Detect which cell encompasses the target text, then output its [x, y] center coordinate. 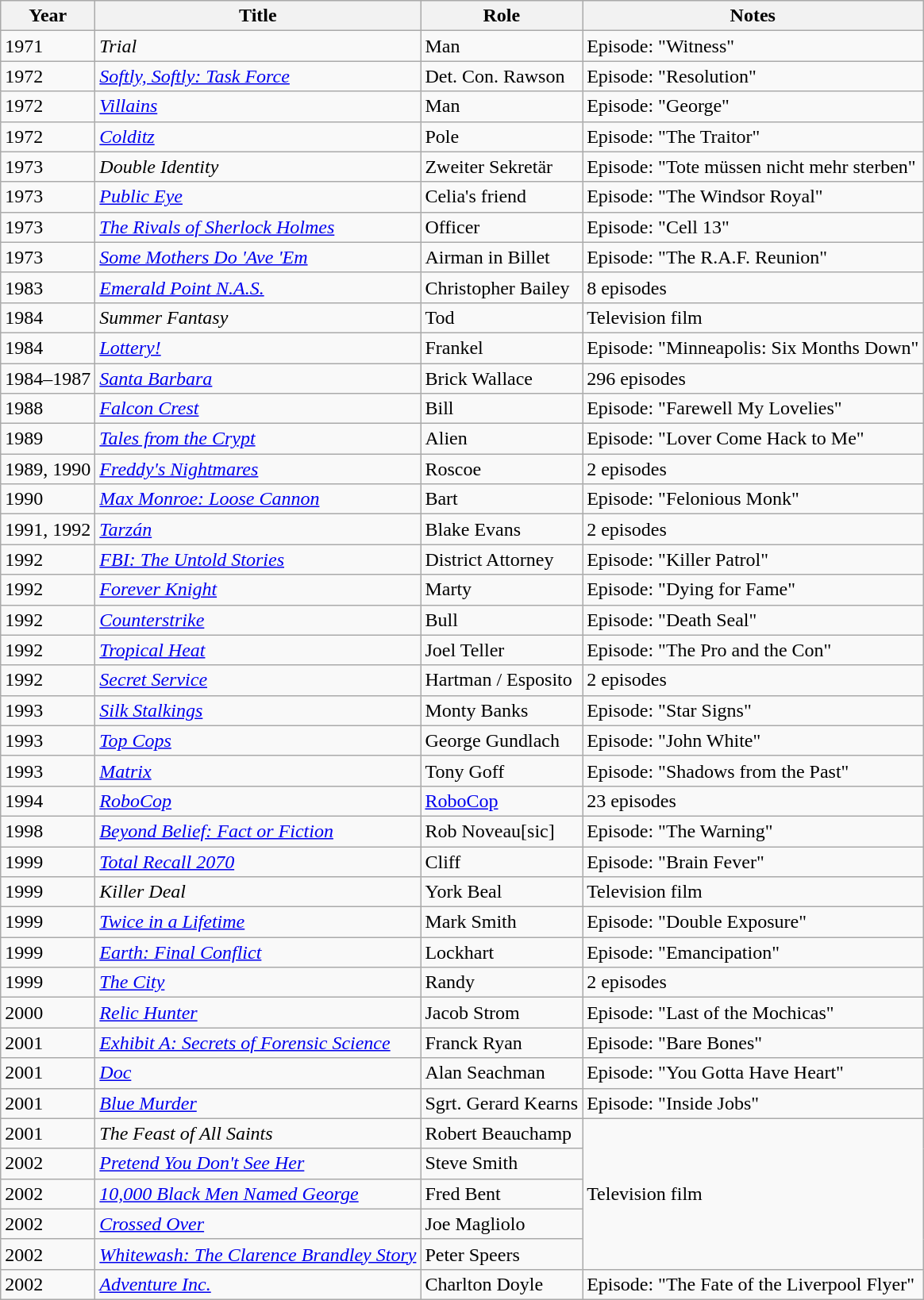
Episode: "The Fate of the Liverpool Flyer" [753, 1284]
Episode: "Death Seal" [753, 620]
Year [48, 16]
The Rivals of Sherlock Holmes [258, 227]
Title [258, 16]
Roscoe [502, 469]
Marty [502, 590]
Episode: "Cell 13" [753, 227]
Officer [502, 227]
Episode: "Bare Bones" [753, 1043]
Lottery! [258, 348]
Relic Hunter [258, 1013]
Top Cops [258, 740]
1990 [48, 499]
Bull [502, 620]
Joel Teller [502, 650]
Santa Barbara [258, 379]
Silk Stalkings [258, 710]
Episode: "Emancipation" [753, 952]
Trial [258, 46]
Zweiter Sekretär [502, 167]
Episode: "Last of the Mochicas" [753, 1013]
Frankel [502, 348]
Christopher Bailey [502, 287]
Alien [502, 439]
Tony Goff [502, 771]
1988 [48, 409]
296 episodes [753, 379]
York Beal [502, 892]
Hartman / Esposito [502, 680]
Falcon Crest [258, 409]
Fred Bent [502, 1194]
FBI: The Untold Stories [258, 560]
Brick Wallace [502, 379]
Secret Service [258, 680]
Bill [502, 409]
Notes [753, 16]
Episode: "Tote müssen nicht mehr sterben" [753, 167]
8 episodes [753, 287]
Episode: "You Gotta Have Heart" [753, 1073]
Episode: "Minneapolis: Six Months Down" [753, 348]
Adventure Inc. [258, 1284]
Rob Noveau[sic] [502, 831]
Alan Seachman [502, 1073]
Role [502, 16]
Twice in a Lifetime [258, 922]
Counterstrike [258, 620]
Tales from the Crypt [258, 439]
Exhibit A: Secrets of Forensic Science [258, 1043]
Colditz [258, 137]
Jacob Strom [502, 1013]
Episode: "The Traitor" [753, 137]
2000 [48, 1013]
Crossed Over [258, 1224]
1989 [48, 439]
Episode: "Lover Come Hack to Me" [753, 439]
Episode: "Felonious Monk" [753, 499]
Beyond Belief: Fact or Fiction [258, 831]
Peter Speers [502, 1254]
Tod [502, 317]
Blake Evans [502, 529]
The Feast of All Saints [258, 1133]
Episode: "John White" [753, 740]
1984–1987 [48, 379]
Episode: "George" [753, 106]
Episode: "Shadows from the Past" [753, 771]
1991, 1992 [48, 529]
Episode: "The Windsor Royal" [753, 197]
Doc [258, 1073]
Total Recall 2070 [258, 861]
Episode: "Dying for Fame" [753, 590]
Killer Deal [258, 892]
23 episodes [753, 801]
Episode: "Killer Patrol" [753, 560]
Tropical Heat [258, 650]
Softly, Softly: Task Force [258, 76]
Franck Ryan [502, 1043]
Earth: Final Conflict [258, 952]
Episode: "The Pro and the Con" [753, 650]
Episode: "Resolution" [753, 76]
Blue Murder [258, 1103]
Joe Magliolo [502, 1224]
1983 [48, 287]
Sgrt. Gerard Kearns [502, 1103]
The City [258, 983]
Lockhart [502, 952]
Episode: "The Warning" [753, 831]
1994 [48, 801]
George Gundlach [502, 740]
Villains [258, 106]
Summer Fantasy [258, 317]
Cliff [502, 861]
1998 [48, 831]
Whitewash: The Clarence Brandley Story [258, 1254]
Robert Beauchamp [502, 1133]
Episode: "Farewell My Lovelies" [753, 409]
Pole [502, 137]
Charlton Doyle [502, 1284]
1971 [48, 46]
Some Mothers Do 'Ave 'Em [258, 257]
Emerald Point N.A.S. [258, 287]
Max Monroe: Loose Cannon [258, 499]
Tarzán [258, 529]
10,000 Black Men Named George [258, 1194]
Double Identity [258, 167]
1989, 1990 [48, 469]
Celia's friend [502, 197]
District Attorney [502, 560]
Freddy's Nightmares [258, 469]
Bart [502, 499]
Episode: "The R.A.F. Reunion" [753, 257]
Steve Smith [502, 1163]
Det. Con. Rawson [502, 76]
Episode: "Brain Fever" [753, 861]
Monty Banks [502, 710]
Pretend You Don't See Her [258, 1163]
Public Eye [258, 197]
Airman in Billet [502, 257]
Randy [502, 983]
Episode: "Double Exposure" [753, 922]
Episode: "Inside Jobs" [753, 1103]
Matrix [258, 771]
Forever Knight [258, 590]
Episode: "Star Signs" [753, 710]
Mark Smith [502, 922]
Episode: "Witness" [753, 46]
